Output the (x, y) coordinate of the center of the cell containing the given text.  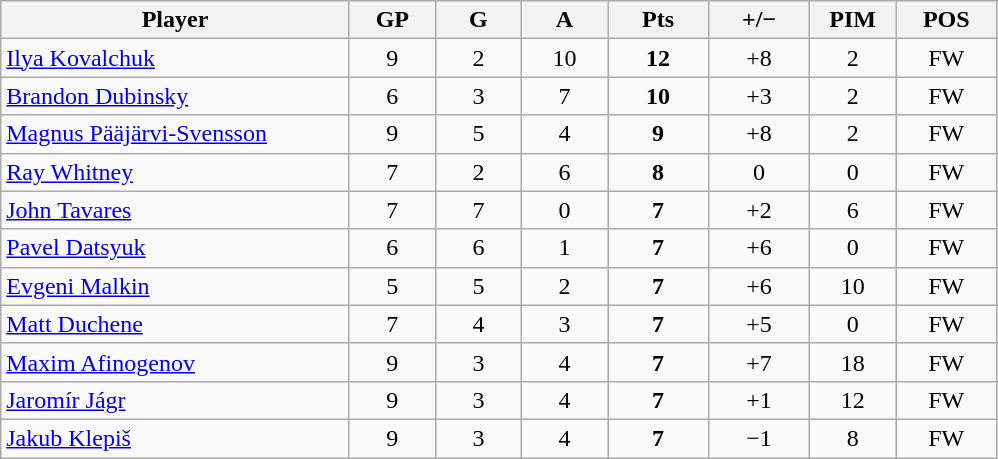
Matt Duchene (176, 324)
Player (176, 20)
Jakub Klepiš (176, 438)
Maxim Afinogenov (176, 362)
+/− (760, 20)
PIM (853, 20)
−1 (760, 438)
A (564, 20)
Ray Whitney (176, 172)
Brandon Dubinsky (176, 96)
+7 (760, 362)
+2 (760, 210)
1 (564, 248)
+5 (760, 324)
Ilya Kovalchuk (176, 58)
POS (946, 20)
Magnus Pääjärvi-Svensson (176, 134)
GP (392, 20)
+1 (760, 400)
+3 (760, 96)
G (478, 20)
Pts (658, 20)
Evgeni Malkin (176, 286)
John Tavares (176, 210)
18 (853, 362)
Jaromír Jágr (176, 400)
Pavel Datsyuk (176, 248)
